Determine the (x, y) coordinate at the center of the cell enclosing the given text.  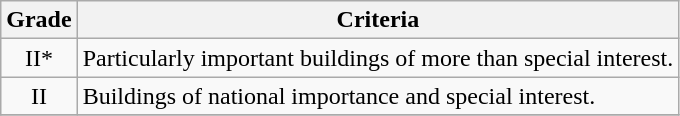
Buildings of national importance and special interest. (378, 96)
II (39, 96)
Particularly important buildings of more than special interest. (378, 58)
II* (39, 58)
Criteria (378, 20)
Grade (39, 20)
